Extract the [x, y] coordinate from the center of the cell holding the provided text.  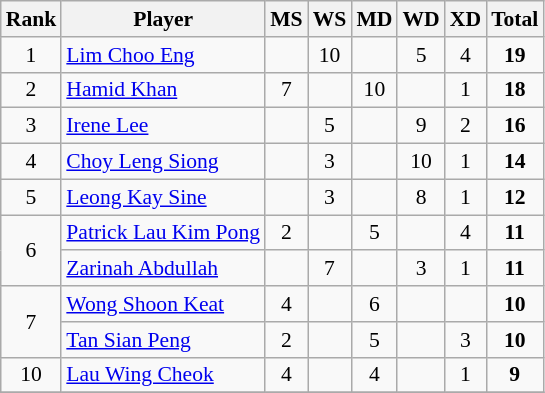
Leong Kay Sine [163, 197]
XD [466, 19]
Zarinah Abdullah [163, 269]
Lau Wing Cheok [163, 375]
Total [514, 19]
Wong Shoon Keat [163, 304]
Hamid Khan [163, 90]
Irene Lee [163, 126]
WD [420, 19]
MD [374, 19]
Tan Sian Peng [163, 340]
MS [286, 19]
18 [514, 90]
WS [330, 19]
Player [163, 19]
Patrick Lau Kim Pong [163, 233]
16 [514, 126]
12 [514, 197]
Choy Leng Siong [163, 162]
14 [514, 162]
19 [514, 55]
8 [420, 197]
Lim Choo Eng [163, 55]
Rank [32, 19]
